Return [X, Y] of the center of cell containing provided text 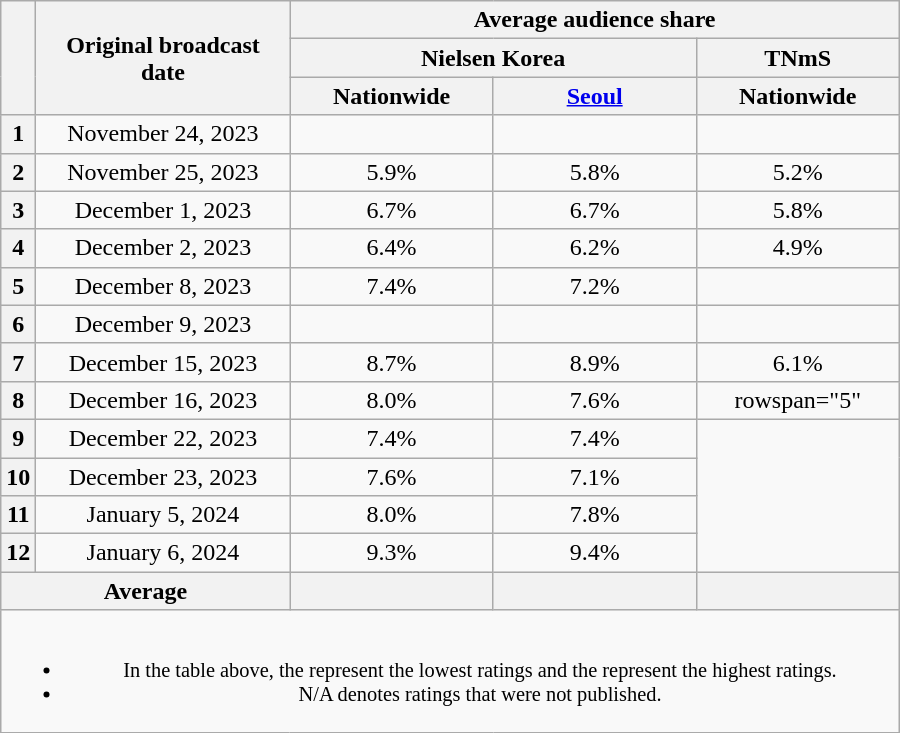
7.1% [594, 477]
rowspan="5" [798, 400]
8.7% [392, 362]
9.3% [392, 553]
6.2% [594, 248]
January 5, 2024 [163, 515]
5.2% [798, 172]
10 [18, 477]
December 16, 2023 [163, 400]
5 [18, 286]
Seoul [594, 96]
9.4% [594, 553]
TNmS [798, 58]
Nielsen Korea [493, 58]
8.9% [594, 362]
November 25, 2023 [163, 172]
12 [18, 553]
January 6, 2024 [163, 553]
December 9, 2023 [163, 324]
8 [18, 400]
5.9% [392, 172]
In the table above, the represent the lowest ratings and the represent the highest ratings.N/A denotes ratings that were not published. [450, 671]
Original broadcast date [163, 58]
9 [18, 438]
December 2, 2023 [163, 248]
December 23, 2023 [163, 477]
6.1% [798, 362]
1 [18, 134]
6 [18, 324]
December 1, 2023 [163, 210]
December 22, 2023 [163, 438]
4 [18, 248]
November 24, 2023 [163, 134]
3 [18, 210]
2 [18, 172]
4.9% [798, 248]
11 [18, 515]
December 8, 2023 [163, 286]
7.8% [594, 515]
7.2% [594, 286]
December 15, 2023 [163, 362]
Average [146, 591]
Average audience share [594, 20]
7 [18, 362]
6.4% [392, 248]
